Scan for the cell matching the given text and deliver its (X, Y) coordinate at center. 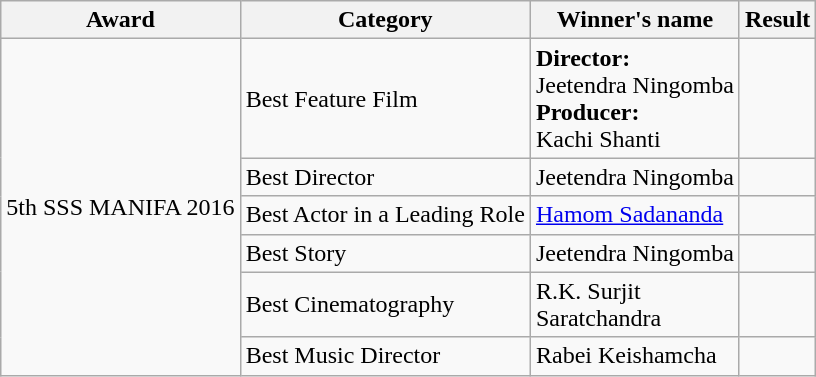
Award (120, 20)
Best Cinematography (385, 304)
Winner's name (634, 20)
Director:Jeetendra NingombaProducer:Kachi Shanti (634, 98)
Rabei Keishamcha (634, 356)
Result (777, 20)
5th SSS MANIFA 2016 (120, 207)
Best Story (385, 253)
Best Feature Film (385, 98)
Best Actor in a Leading Role (385, 215)
Hamom Sadananda (634, 215)
Best Director (385, 177)
R.K. SurjitSaratchandra (634, 304)
Category (385, 20)
Best Music Director (385, 356)
